Return [x, y] of the center of cell containing provided text 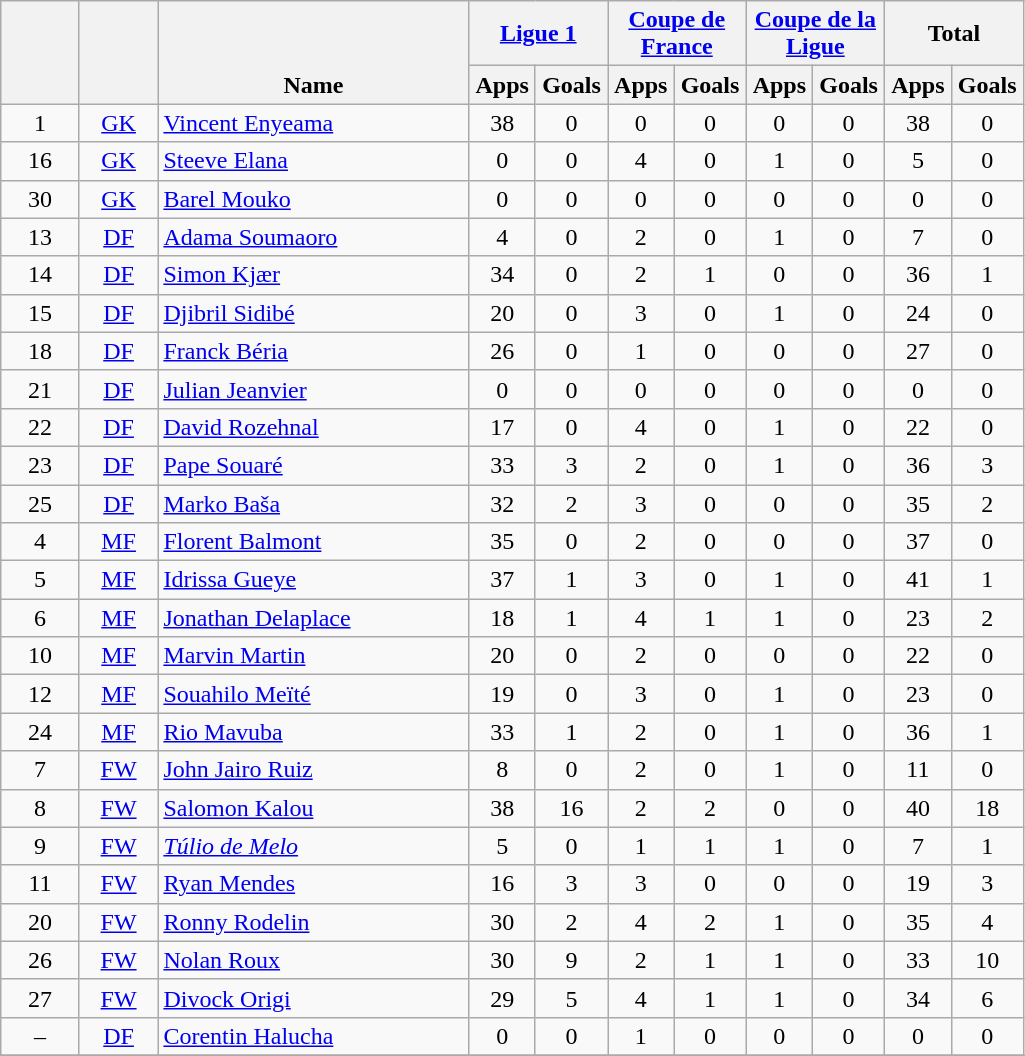
Pape Souaré [314, 465]
25 [40, 503]
Djibril Sidibé [314, 313]
Simon Kjær [314, 275]
17 [502, 427]
Total [954, 34]
Ligue 1 [538, 34]
Rio Mavuba [314, 732]
Jonathan Delaplace [314, 618]
David Rozehnal [314, 427]
Franck Béria [314, 351]
Coupe de la Ligue [816, 34]
15 [40, 313]
Salomon Kalou [314, 808]
13 [40, 237]
Adama Soumaoro [314, 237]
Ryan Mendes [314, 884]
41 [918, 580]
32 [502, 503]
Marko Baša [314, 503]
Túlio de Melo [314, 846]
Idrissa Gueye [314, 580]
John Jairo Ruiz [314, 770]
14 [40, 275]
12 [40, 694]
Nolan Roux [314, 960]
Corentin Halucha [314, 1036]
Marvin Martin [314, 656]
29 [502, 998]
Souahilo Meïté [314, 694]
Ronny Rodelin [314, 922]
– [40, 1036]
Divock Origi [314, 998]
Vincent Enyeama [314, 123]
40 [918, 808]
Steeve Elana [314, 161]
Name [314, 52]
Florent Balmont [314, 542]
21 [40, 389]
Julian Jeanvier [314, 389]
Barel Mouko [314, 199]
Coupe de France [678, 34]
